Return (X, Y) of the center of cell containing provided text 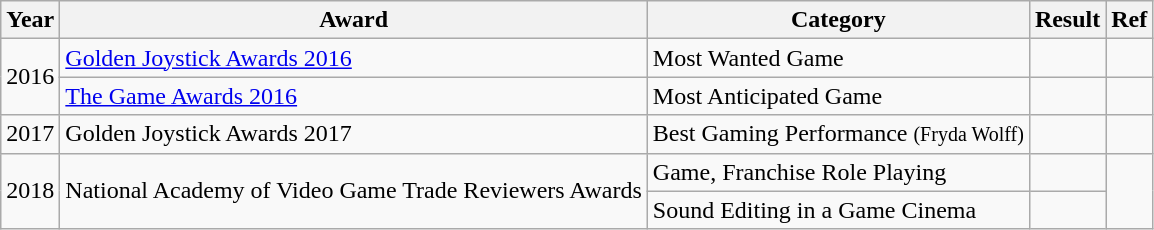
Category (838, 20)
The Game Awards 2016 (354, 96)
Golden Joystick Awards 2017 (354, 134)
2018 (30, 191)
Golden Joystick Awards 2016 (354, 58)
Year (30, 20)
Best Gaming Performance (Fryda Wolff) (838, 134)
2016 (30, 77)
Most Anticipated Game (838, 96)
Ref (1130, 20)
Game, Franchise Role Playing (838, 172)
Sound Editing in a Game Cinema (838, 210)
Award (354, 20)
National Academy of Video Game Trade Reviewers Awards (354, 191)
Result (1067, 20)
2017 (30, 134)
Most Wanted Game (838, 58)
